Identify which cell holds the provided text, then report its (x, y) central coordinate. 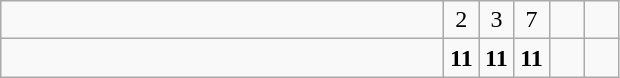
3 (496, 20)
7 (532, 20)
2 (462, 20)
